For the text-containing cell, return its midpoint in (X, Y) coordinate format. 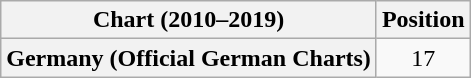
Chart (2010–2019) (189, 20)
17 (423, 58)
Position (423, 20)
Germany (Official German Charts) (189, 58)
